Return (x, y) of the center of cell containing provided text 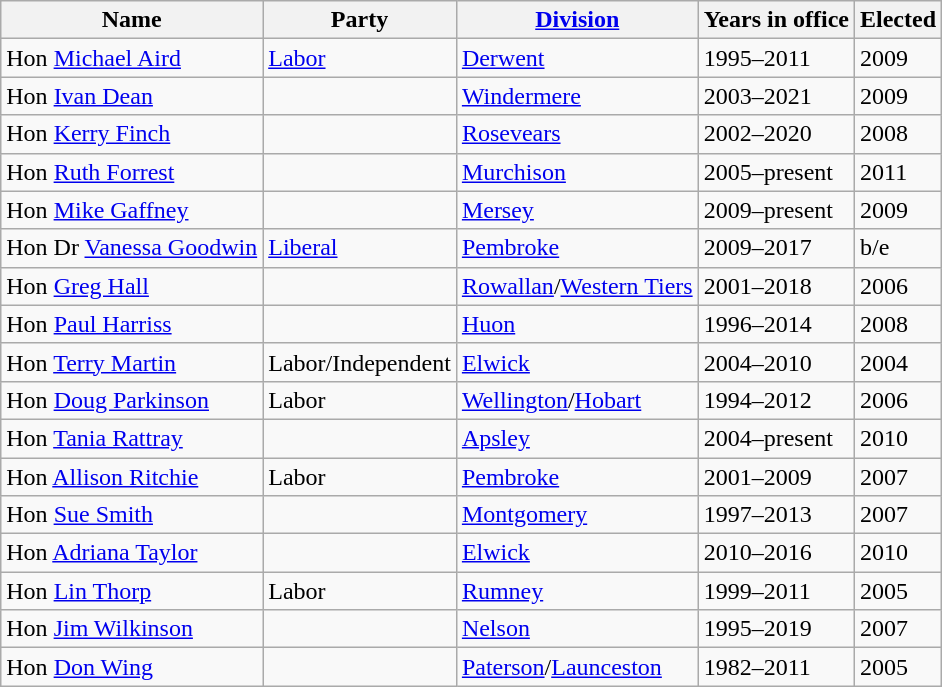
Mersey (577, 210)
Hon Ruth Forrest (132, 172)
Hon Sue Smith (132, 515)
Hon Terry Martin (132, 362)
Montgomery (577, 515)
Hon Adriana Taylor (132, 553)
Party (360, 20)
1995–2019 (776, 629)
Years in office (776, 20)
2002–2020 (776, 134)
Hon Paul Harriss (132, 324)
2004 (898, 362)
2010–2016 (776, 553)
Rowallan/Western Tiers (577, 286)
Name (132, 20)
b/e (898, 248)
Nelson (577, 629)
Hon Allison Ritchie (132, 477)
Rosevears (577, 134)
2004–2010 (776, 362)
Elected (898, 20)
Division (577, 20)
Hon Michael Aird (132, 58)
Windermere (577, 96)
Wellington/Hobart (577, 400)
1994–2012 (776, 400)
Murchison (577, 172)
2001–2009 (776, 477)
2004–present (776, 438)
Hon Greg Hall (132, 286)
1995–2011 (776, 58)
2009–present (776, 210)
2005–present (776, 172)
2003–2021 (776, 96)
1996–2014 (776, 324)
Hon Jim Wilkinson (132, 629)
2011 (898, 172)
1997–2013 (776, 515)
2001–2018 (776, 286)
2009–2017 (776, 248)
1982–2011 (776, 667)
Hon Doug Parkinson (132, 400)
Liberal (360, 248)
Huon (577, 324)
Paterson/Launceston (577, 667)
Derwent (577, 58)
Hon Kerry Finch (132, 134)
Apsley (577, 438)
1999–2011 (776, 591)
Hon Ivan Dean (132, 96)
Hon Lin Thorp (132, 591)
Hon Dr Vanessa Goodwin (132, 248)
Hon Mike Gaffney (132, 210)
Labor/Independent (360, 362)
Rumney (577, 591)
Hon Don Wing (132, 667)
Hon Tania Rattray (132, 438)
